Search for the cell housing the specified text and yield its (x, y) center coordinate. 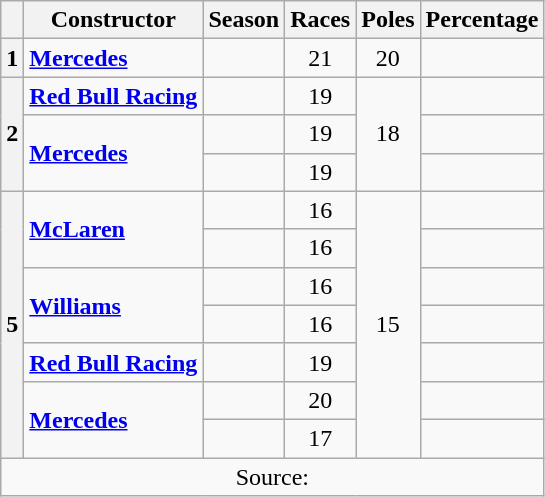
Poles (388, 20)
Percentage (482, 20)
15 (388, 324)
2 (12, 134)
1 (12, 58)
17 (320, 438)
McLaren (114, 229)
Constructor (114, 20)
Source: (272, 477)
Season (244, 20)
Races (320, 20)
18 (388, 134)
21 (320, 58)
Williams (114, 305)
5 (12, 324)
